From the cell containing the given text, extract its center point as [X, Y] coordinate. 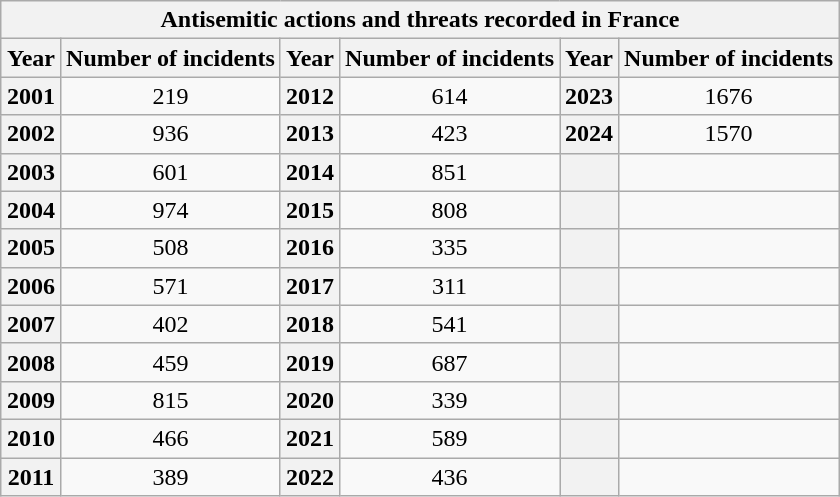
2001 [30, 96]
2003 [30, 172]
614 [450, 96]
Antisemitic actions and threats recorded in France [420, 20]
402 [171, 324]
466 [171, 438]
436 [450, 477]
815 [171, 400]
2007 [30, 324]
2006 [30, 286]
808 [450, 210]
2012 [310, 96]
2022 [310, 477]
2015 [310, 210]
2018 [310, 324]
589 [450, 438]
2019 [310, 362]
219 [171, 96]
389 [171, 477]
2017 [310, 286]
339 [450, 400]
2016 [310, 248]
2021 [310, 438]
2014 [310, 172]
2011 [30, 477]
2009 [30, 400]
571 [171, 286]
2024 [590, 134]
2013 [310, 134]
2008 [30, 362]
1676 [729, 96]
335 [450, 248]
2002 [30, 134]
459 [171, 362]
974 [171, 210]
851 [450, 172]
936 [171, 134]
1570 [729, 134]
508 [171, 248]
2004 [30, 210]
2010 [30, 438]
2005 [30, 248]
311 [450, 286]
601 [171, 172]
687 [450, 362]
423 [450, 134]
541 [450, 324]
2020 [310, 400]
2023 [590, 96]
